Detect which cell encompasses the target text, then output its [X, Y] center coordinate. 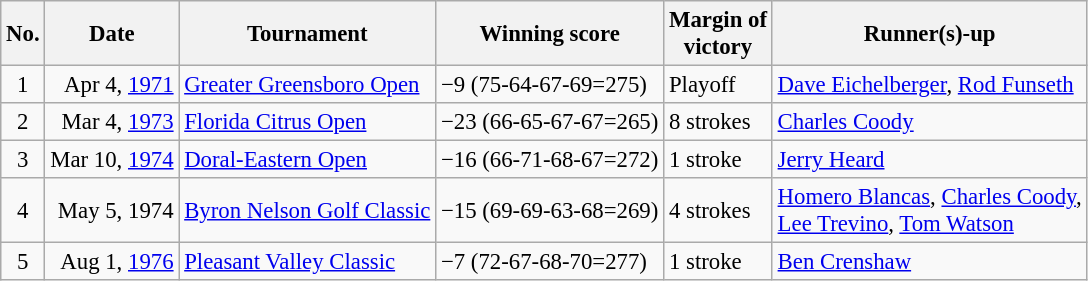
Pleasant Valley Classic [308, 262]
1 [23, 85]
−23 (66-65-67-67=265) [550, 122]
Date [112, 34]
Winning score [550, 34]
Jerry Heard [930, 160]
Runner(s)-up [930, 34]
2 [23, 122]
4 [23, 210]
Playoff [718, 85]
Margin ofvictory [718, 34]
Doral-Eastern Open [308, 160]
Tournament [308, 34]
Byron Nelson Golf Classic [308, 210]
−7 (72-67-68-70=277) [550, 262]
−15 (69-69-63-68=269) [550, 210]
Mar 4, 1973 [112, 122]
−16 (66-71-68-67=272) [550, 160]
Mar 10, 1974 [112, 160]
8 strokes [718, 122]
Charles Coody [930, 122]
−9 (75-64-67-69=275) [550, 85]
5 [23, 262]
4 strokes [718, 210]
Greater Greensboro Open [308, 85]
Aug 1, 1976 [112, 262]
Florida Citrus Open [308, 122]
No. [23, 34]
May 5, 1974 [112, 210]
Ben Crenshaw [930, 262]
Homero Blancas, Charles Coody, Lee Trevino, Tom Watson [930, 210]
3 [23, 160]
Dave Eichelberger, Rod Funseth [930, 85]
Apr 4, 1971 [112, 85]
